Search for the cell housing the specified text and yield its (X, Y) center coordinate. 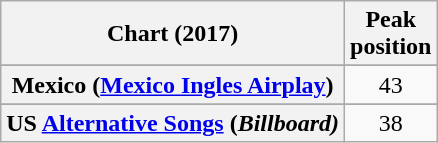
38 (391, 123)
Mexico (Mexico Ingles Airplay) (173, 85)
Chart (2017) (173, 34)
Peak position (391, 34)
US Alternative Songs (Billboard) (173, 123)
43 (391, 85)
